Output the (X, Y) coordinate of the center of the cell containing the given text.  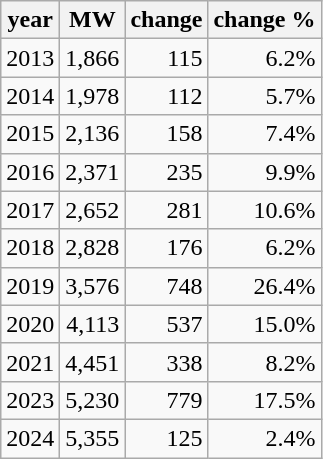
4,113 (92, 324)
MW (92, 20)
2017 (30, 210)
1,866 (92, 58)
5,230 (92, 400)
15.0% (264, 324)
115 (166, 58)
2.4% (264, 438)
4,451 (92, 362)
3,576 (92, 286)
2,136 (92, 134)
158 (166, 134)
2019 (30, 286)
5.7% (264, 96)
8.2% (264, 362)
2,371 (92, 172)
748 (166, 286)
change % (264, 20)
year (30, 20)
2018 (30, 248)
5,355 (92, 438)
176 (166, 248)
125 (166, 438)
change (166, 20)
2014 (30, 96)
537 (166, 324)
10.6% (264, 210)
1,978 (92, 96)
235 (166, 172)
2020 (30, 324)
2015 (30, 134)
2021 (30, 362)
338 (166, 362)
2016 (30, 172)
779 (166, 400)
2024 (30, 438)
9.9% (264, 172)
2013 (30, 58)
2,652 (92, 210)
26.4% (264, 286)
7.4% (264, 134)
2,828 (92, 248)
112 (166, 96)
2023 (30, 400)
281 (166, 210)
17.5% (264, 400)
